For the text-containing cell, return its midpoint in (x, y) coordinate format. 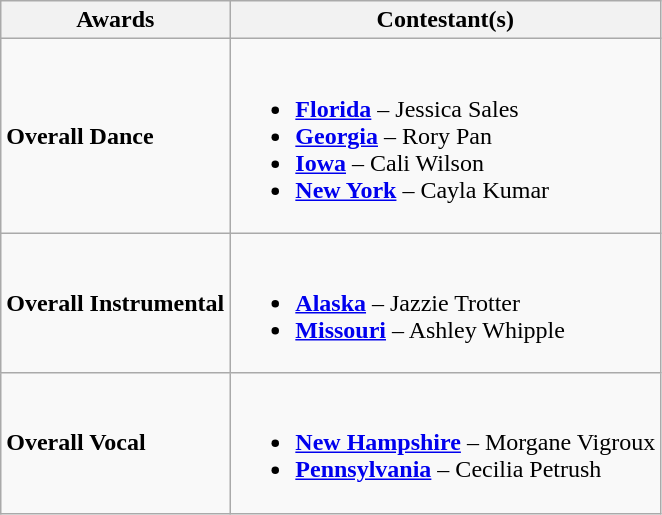
Overall Vocal (116, 443)
Contestant(s) (446, 20)
New Hampshire – Morgane Vigroux Pennsylvania – Cecilia Petrush (446, 443)
Florida – Jessica Sales Georgia – Rory Pan Iowa – Cali Wilson New York – Cayla Kumar (446, 136)
Overall Dance (116, 136)
Awards (116, 20)
Alaska – Jazzie Trotter Missouri – Ashley Whipple (446, 303)
Overall Instrumental (116, 303)
